Provide the (x, y) coordinate of the cell's center where the given text is located.  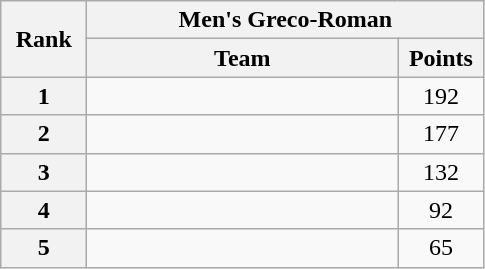
177 (441, 134)
65 (441, 248)
4 (44, 210)
Rank (44, 39)
132 (441, 172)
5 (44, 248)
92 (441, 210)
3 (44, 172)
1 (44, 96)
2 (44, 134)
Team (242, 58)
Points (441, 58)
192 (441, 96)
Men's Greco-Roman (286, 20)
